Pinpoint the cell where the given text exists, returning its [x, y] midpoint coordinate. 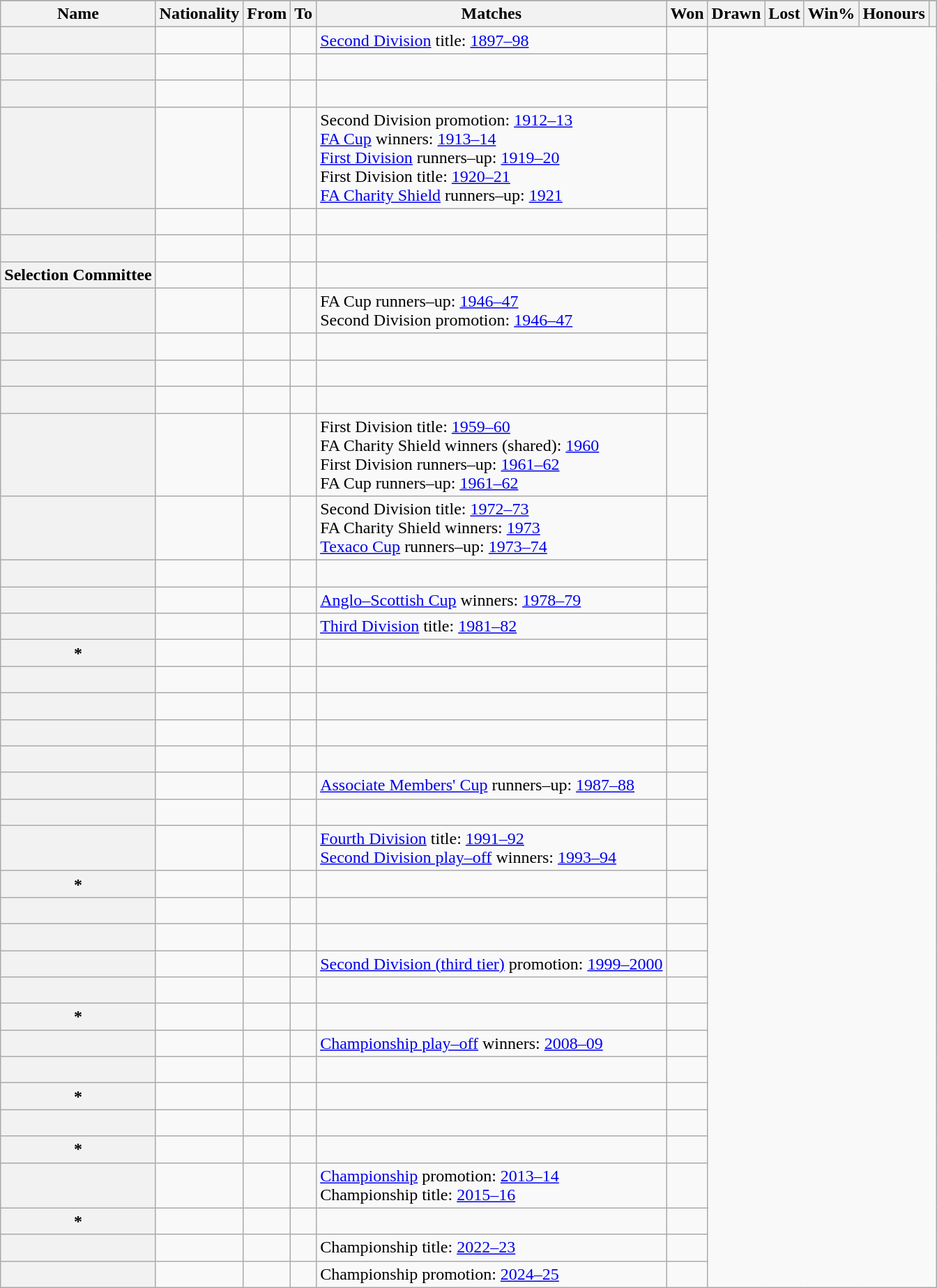
Championship promotion: 2013–14Championship title: 2015–16 [492, 1185]
Second Division title: 1972–73FA Charity Shield winners: 1973Texaco Cup runners–up: 1973–74 [492, 528]
Championship title: 2022–23 [492, 1248]
Anglo–Scottish Cup winners: 1978–79 [492, 600]
Championship promotion: 2024–25 [492, 1274]
FA Cup runners–up: 1946–47Second Division promotion: 1946–47 [492, 311]
Fourth Division title: 1991–92Second Division play–off winners: 1993–94 [492, 848]
Selection Committee [78, 275]
From [267, 14]
Second Division (third tier) promotion: 1999–2000 [492, 964]
Nationality [199, 14]
Won [687, 14]
To [304, 14]
Matches [492, 14]
Win% [831, 14]
Second Division title: 1897–98 [492, 40]
Honours [894, 14]
Lost [784, 14]
Name [78, 14]
Drawn [736, 14]
First Division title: 1959–60FA Charity Shield winners (shared): 1960First Division runners–up: 1961–62FA Cup runners–up: 1961–62 [492, 454]
Championship play–off winners: 2008–09 [492, 1043]
Third Division title: 1981–82 [492, 627]
Associate Members' Cup runners–up: 1987–88 [492, 785]
